Search for the cell housing the specified text and yield its [X, Y] center coordinate. 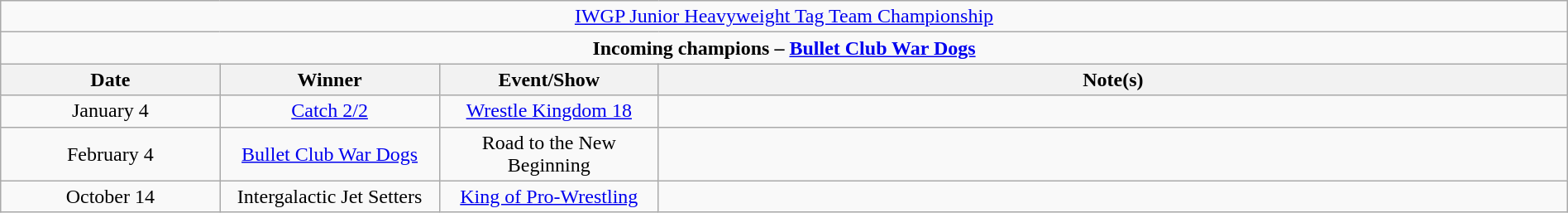
IWGP Junior Heavyweight Tag Team Championship [784, 17]
Road to the New Beginning [549, 154]
Winner [329, 80]
Incoming champions – Bullet Club War Dogs [784, 48]
King of Pro-Wrestling [549, 196]
Wrestle Kingdom 18 [549, 111]
February 4 [111, 154]
Intergalactic Jet Setters [329, 196]
Catch 2/2 [329, 111]
Note(s) [1113, 80]
Bullet Club War Dogs [329, 154]
Date [111, 80]
October 14 [111, 196]
January 4 [111, 111]
Event/Show [549, 80]
